Determine the (x, y) coordinate at the center of the cell enclosing the given text.  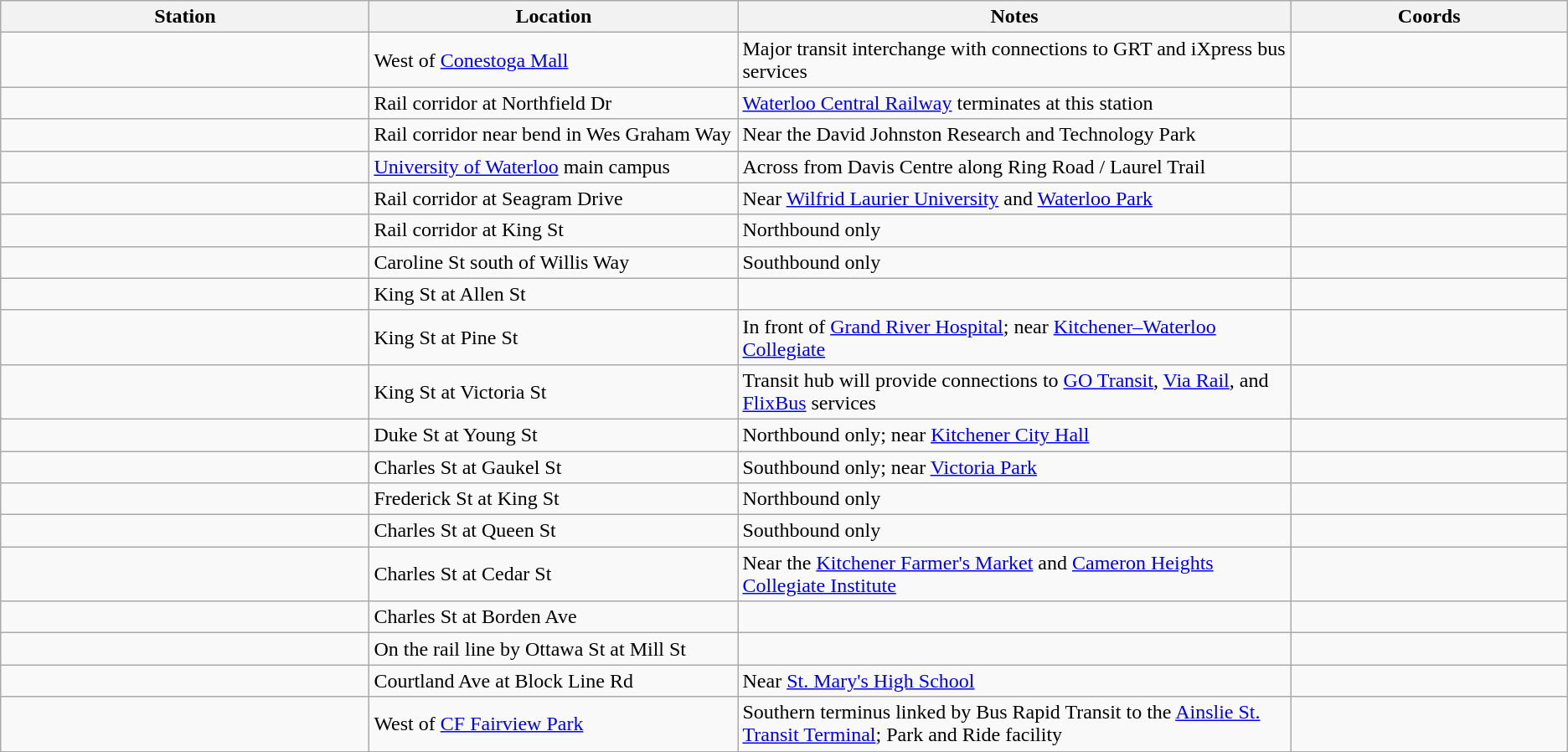
Frederick St at King St (554, 499)
King St at Allen St (554, 294)
Rail corridor at Seagram Drive (554, 198)
Near the David Johnston Research and Technology Park (1014, 135)
Transit hub will provide connections to GO Transit, Via Rail, and FlixBus services (1014, 392)
Notes (1014, 17)
Near St. Mary's High School (1014, 681)
Courtland Ave at Block Line Rd (554, 681)
Near the Kitchener Farmer's Market and Cameron Heights Collegiate Institute (1014, 574)
Duke St at Young St (554, 435)
Charles St at Gaukel St (554, 466)
Southern terminus linked by Bus Rapid Transit to the Ainslie St. Transit Terminal; Park and Ride facility (1014, 724)
Charles St at Cedar St (554, 574)
Caroline St south of Willis Way (554, 262)
Rail corridor at Northfield Dr (554, 103)
Charles St at Borden Ave (554, 617)
Coords (1429, 17)
Waterloo Central Railway terminates at this station (1014, 103)
Northbound only; near Kitchener City Hall (1014, 435)
Southbound only; near Victoria Park (1014, 466)
Rail corridor near bend in Wes Graham Way (554, 135)
Location (554, 17)
Major transit interchange with connections to GRT and iXpress bus services (1014, 60)
Rail corridor at King St (554, 230)
Across from Davis Centre along Ring Road / Laurel Trail (1014, 167)
Near Wilfrid Laurier University and Waterloo Park (1014, 198)
Station (185, 17)
University of Waterloo main campus (554, 167)
West of CF Fairview Park (554, 724)
King St at Pine St (554, 337)
Charles St at Queen St (554, 531)
In front of Grand River Hospital; near Kitchener–Waterloo Collegiate (1014, 337)
King St at Victoria St (554, 392)
West of Conestoga Mall (554, 60)
On the rail line by Ottawa St at Mill St (554, 649)
